Detect which cell encompasses the target text, then output its [X, Y] center coordinate. 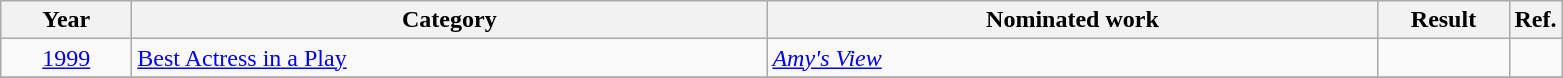
Category [450, 20]
Amy's View [1072, 58]
1999 [66, 58]
Result [1444, 20]
Year [66, 20]
Nominated work [1072, 20]
Best Actress in a Play [450, 58]
Ref. [1536, 20]
